Search for the cell housing the specified text and yield its [x, y] center coordinate. 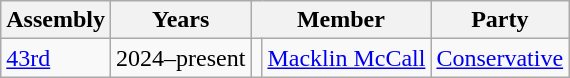
Years [180, 20]
43rd [56, 58]
Party [500, 20]
Member [341, 20]
2024–present [180, 58]
Assembly [56, 20]
Conservative [500, 58]
Macklin McCall [346, 58]
